Extract the (X, Y) coordinate from the center of the cell holding the provided text.  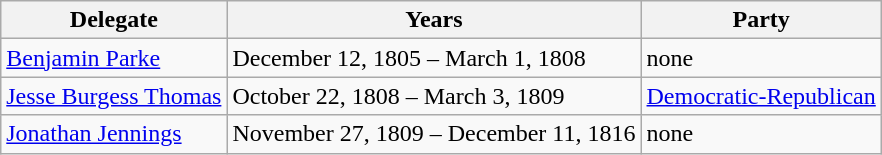
Benjamin Parke (114, 58)
Democratic-Republican (761, 96)
December 12, 1805 – March 1, 1808 (434, 58)
Jonathan Jennings (114, 134)
October 22, 1808 – March 3, 1809 (434, 96)
Party (761, 20)
Delegate (114, 20)
November 27, 1809 – December 11, 1816 (434, 134)
Years (434, 20)
Jesse Burgess Thomas (114, 96)
